Return [X, Y] of the center of cell containing provided text 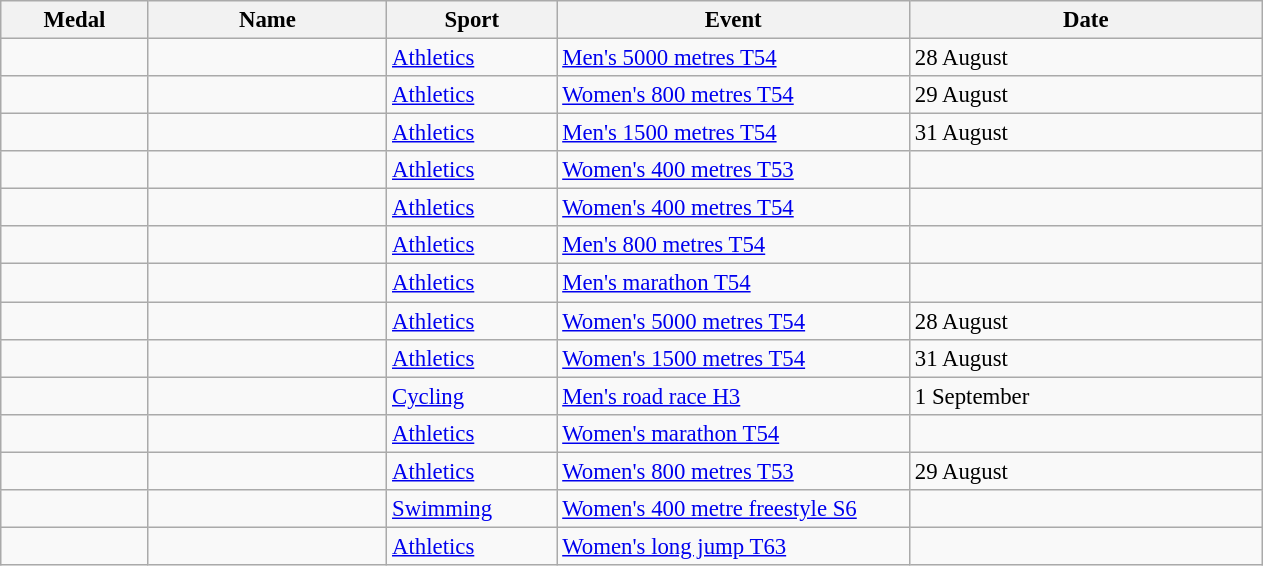
Women's 800 metres T53 [734, 471]
Women's 800 metres T54 [734, 95]
Women's 5000 metres T54 [734, 321]
Men's marathon T54 [734, 283]
Event [734, 20]
Women's long jump T63 [734, 546]
Cycling [472, 396]
Men's 5000 metres T54 [734, 58]
Sport [472, 20]
Men's 800 metres T54 [734, 245]
1 September [1086, 396]
Swimming [472, 509]
Date [1086, 20]
Women's 400 metres T54 [734, 208]
Name [268, 20]
Medal [74, 20]
Women's 400 metre freestyle S6 [734, 509]
Women's marathon T54 [734, 433]
Women's 1500 metres T54 [734, 358]
Men's road race H3 [734, 396]
Women's 400 metres T53 [734, 170]
Men's 1500 metres T54 [734, 133]
